Provide the [x, y] coordinate of the cell's center where the given text is located.  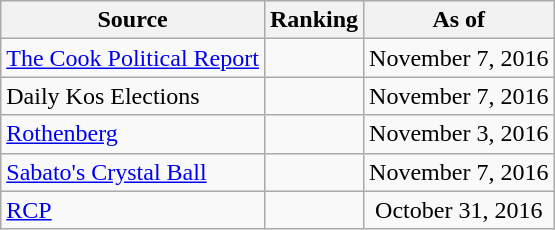
October 31, 2016 [459, 210]
Sabato's Crystal Ball [133, 172]
November 3, 2016 [459, 134]
Source [133, 20]
Daily Kos Elections [133, 96]
Rothenberg [133, 134]
Ranking [314, 20]
The Cook Political Report [133, 58]
RCP [133, 210]
As of [459, 20]
